Capture the cell that displays the provided text and extract its (X, Y) central coordinate. 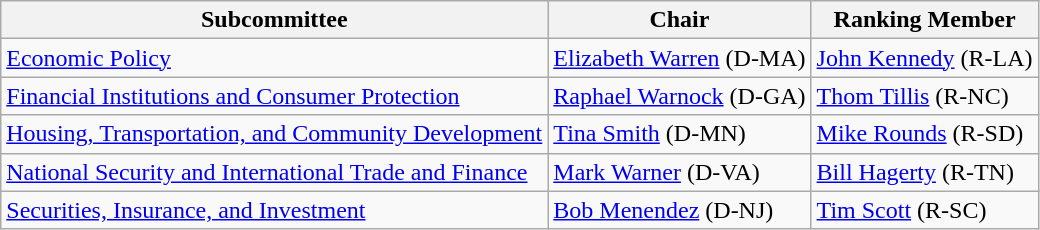
National Security and International Trade and Finance (274, 172)
Economic Policy (274, 58)
Elizabeth Warren (D-MA) (680, 58)
Tim Scott (R-SC) (924, 210)
Mike Rounds (R-SD) (924, 134)
Raphael Warnock (D-GA) (680, 96)
Financial Institutions and Consumer Protection (274, 96)
Bill Hagerty (R-TN) (924, 172)
Ranking Member (924, 20)
Tina Smith (D-MN) (680, 134)
Subcommittee (274, 20)
Bob Menendez (D-NJ) (680, 210)
Mark Warner (D-VA) (680, 172)
Thom Tillis (R-NC) (924, 96)
Housing, Transportation, and Community Development (274, 134)
Chair (680, 20)
Securities, Insurance, and Investment (274, 210)
John Kennedy (R-LA) (924, 58)
